Identify which cell holds the provided text, then report its (X, Y) central coordinate. 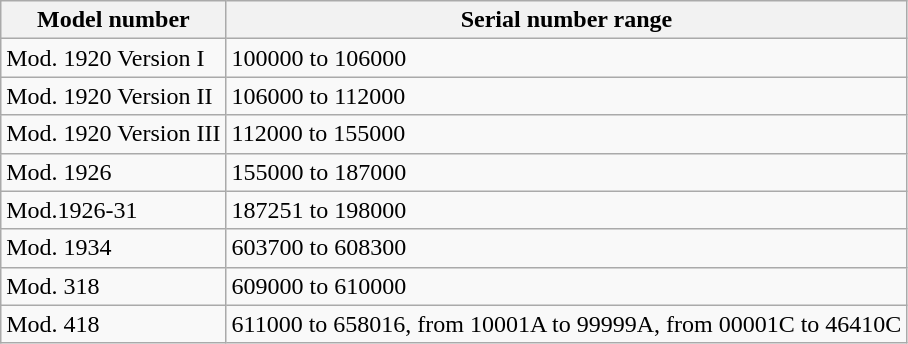
Mod.1926-31 (114, 210)
611000 to 658016, from 10001A to 99999A, from 00001C to 46410C (566, 324)
112000 to 155000 (566, 134)
100000 to 106000 (566, 58)
Serial number range (566, 20)
Mod. 418 (114, 324)
Model number (114, 20)
609000 to 610000 (566, 286)
Mod. 318 (114, 286)
Mod. 1920 Version I (114, 58)
Mod. 1934 (114, 248)
Mod. 1926 (114, 172)
Mod. 1920 Version II (114, 96)
106000 to 112000 (566, 96)
603700 to 608300 (566, 248)
155000 to 187000 (566, 172)
Mod. 1920 Version III (114, 134)
187251 to 198000 (566, 210)
